Provide the (x, y) coordinate of the cell's center where the given text is located.  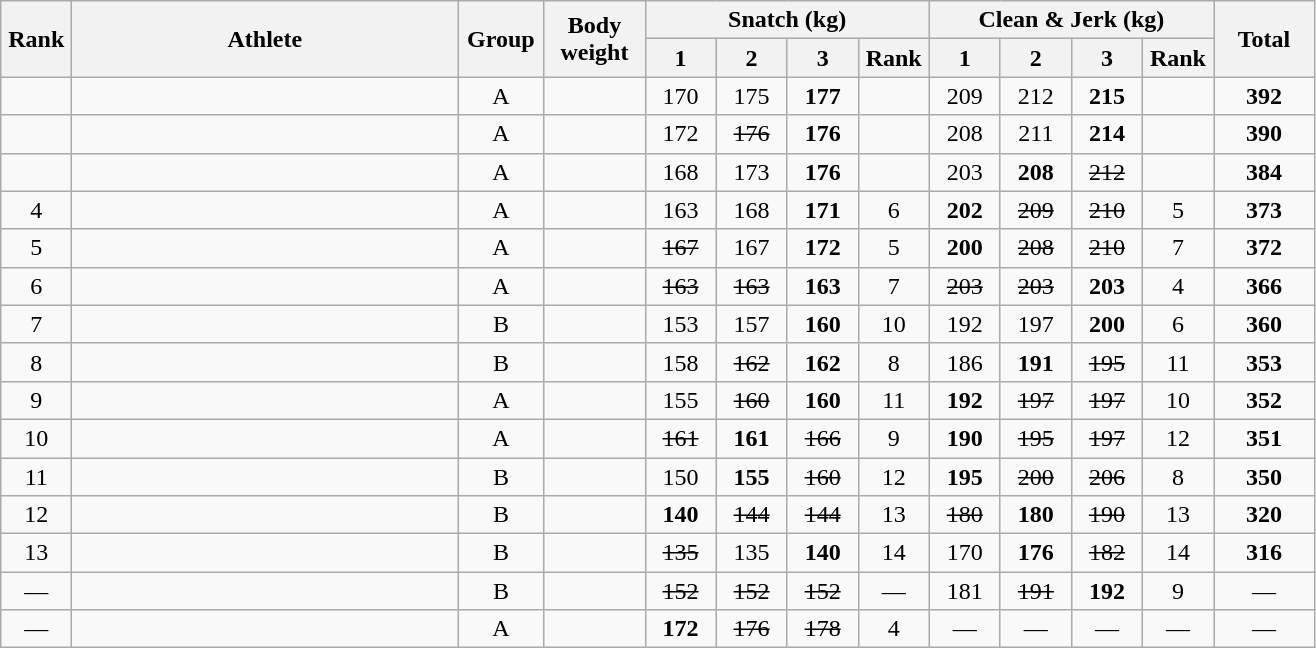
Total (1264, 39)
206 (1106, 477)
390 (1264, 134)
178 (822, 629)
Snatch (kg) (787, 20)
153 (680, 324)
384 (1264, 172)
373 (1264, 210)
177 (822, 96)
366 (1264, 286)
353 (1264, 362)
316 (1264, 553)
392 (1264, 96)
158 (680, 362)
150 (680, 477)
211 (1036, 134)
351 (1264, 438)
350 (1264, 477)
352 (1264, 400)
Body weight (594, 39)
Clean & Jerk (kg) (1071, 20)
Group (501, 39)
157 (752, 324)
182 (1106, 553)
372 (1264, 248)
320 (1264, 515)
202 (964, 210)
Athlete (265, 39)
186 (964, 362)
360 (1264, 324)
171 (822, 210)
166 (822, 438)
214 (1106, 134)
175 (752, 96)
173 (752, 172)
215 (1106, 96)
181 (964, 591)
